Find where the given text appears and provide that cell's center as [x, y] coordinate. 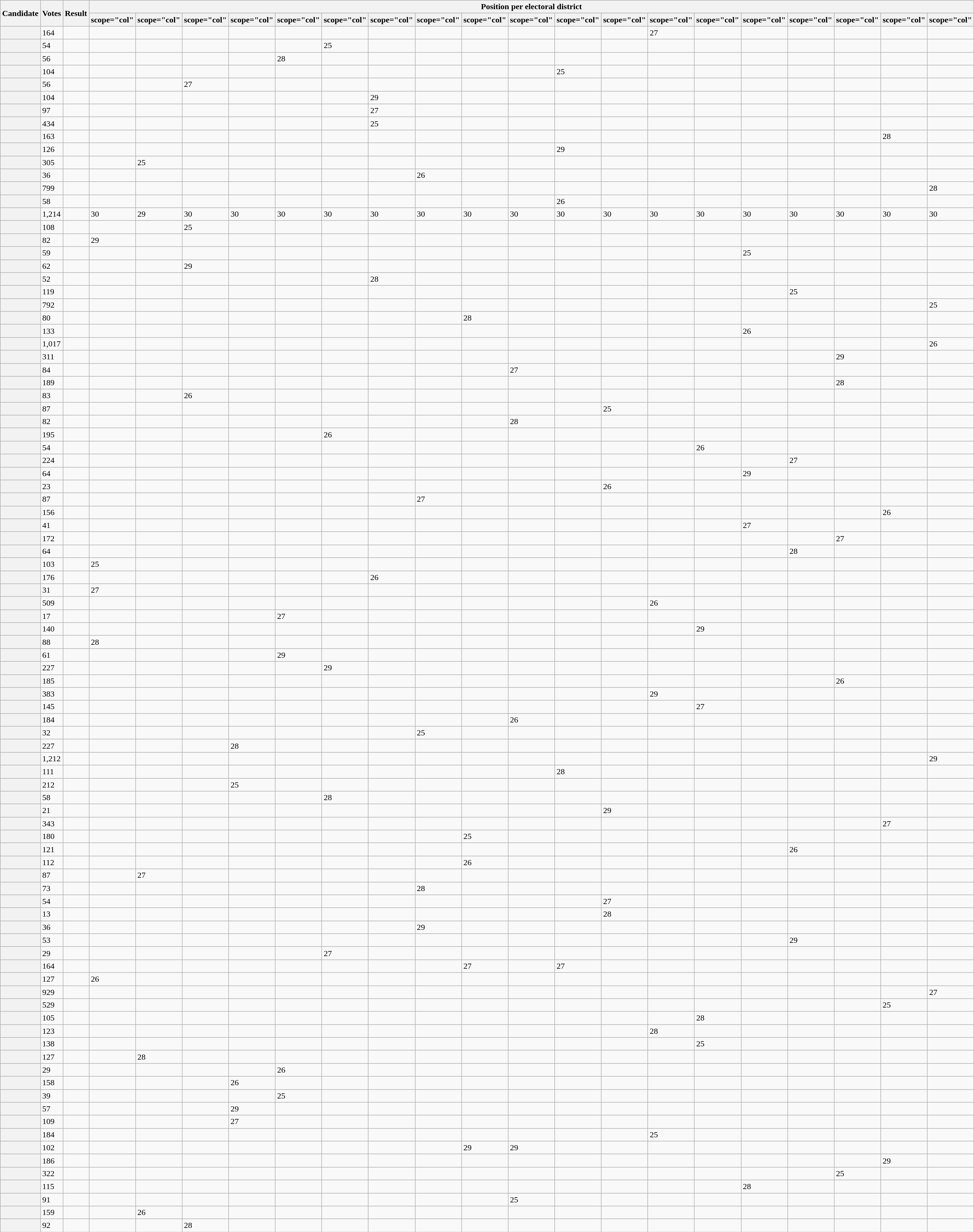
21 [51, 811]
119 [51, 292]
57 [51, 1109]
105 [51, 1018]
322 [51, 1173]
140 [51, 629]
792 [51, 305]
108 [51, 227]
145 [51, 707]
311 [51, 357]
84 [51, 370]
61 [51, 655]
1,214 [51, 214]
138 [51, 1044]
23 [51, 486]
Votes [51, 13]
13 [51, 914]
59 [51, 253]
102 [51, 1148]
799 [51, 188]
163 [51, 136]
83 [51, 396]
88 [51, 642]
434 [51, 123]
383 [51, 694]
1,212 [51, 759]
305 [51, 162]
133 [51, 331]
73 [51, 888]
97 [51, 110]
32 [51, 733]
929 [51, 992]
156 [51, 512]
224 [51, 461]
111 [51, 771]
176 [51, 577]
115 [51, 1186]
126 [51, 149]
158 [51, 1083]
343 [51, 824]
112 [51, 862]
189 [51, 383]
80 [51, 318]
Candidate [20, 13]
172 [51, 538]
109 [51, 1122]
91 [51, 1199]
1,017 [51, 344]
39 [51, 1096]
52 [51, 279]
17 [51, 616]
121 [51, 849]
92 [51, 1226]
195 [51, 435]
529 [51, 1005]
509 [51, 603]
159 [51, 1213]
185 [51, 681]
Position per electoral district [531, 7]
103 [51, 564]
Result [76, 13]
41 [51, 525]
212 [51, 784]
53 [51, 940]
62 [51, 266]
31 [51, 590]
123 [51, 1031]
180 [51, 837]
186 [51, 1160]
